Pinpoint the cell where the given text exists, returning its (x, y) midpoint coordinate. 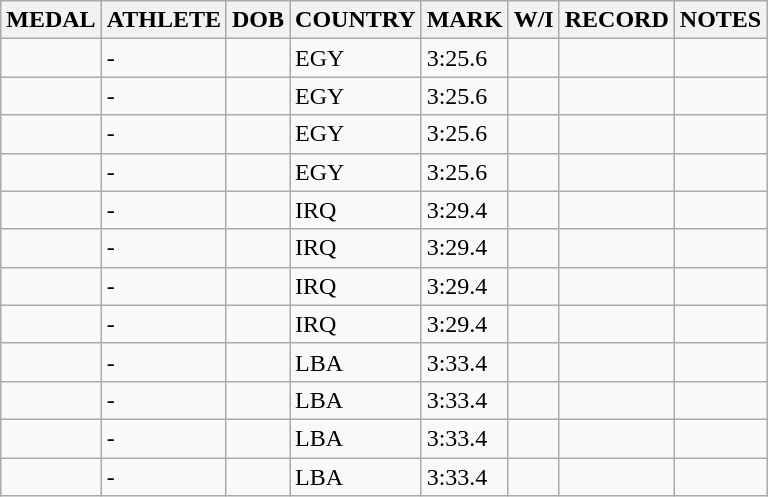
MARK (464, 20)
MEDAL (51, 20)
W/I (534, 20)
NOTES (720, 20)
COUNTRY (356, 20)
RECORD (616, 20)
DOB (258, 20)
ATHLETE (164, 20)
